Find where the given text appears and provide that cell's center as (X, Y) coordinate. 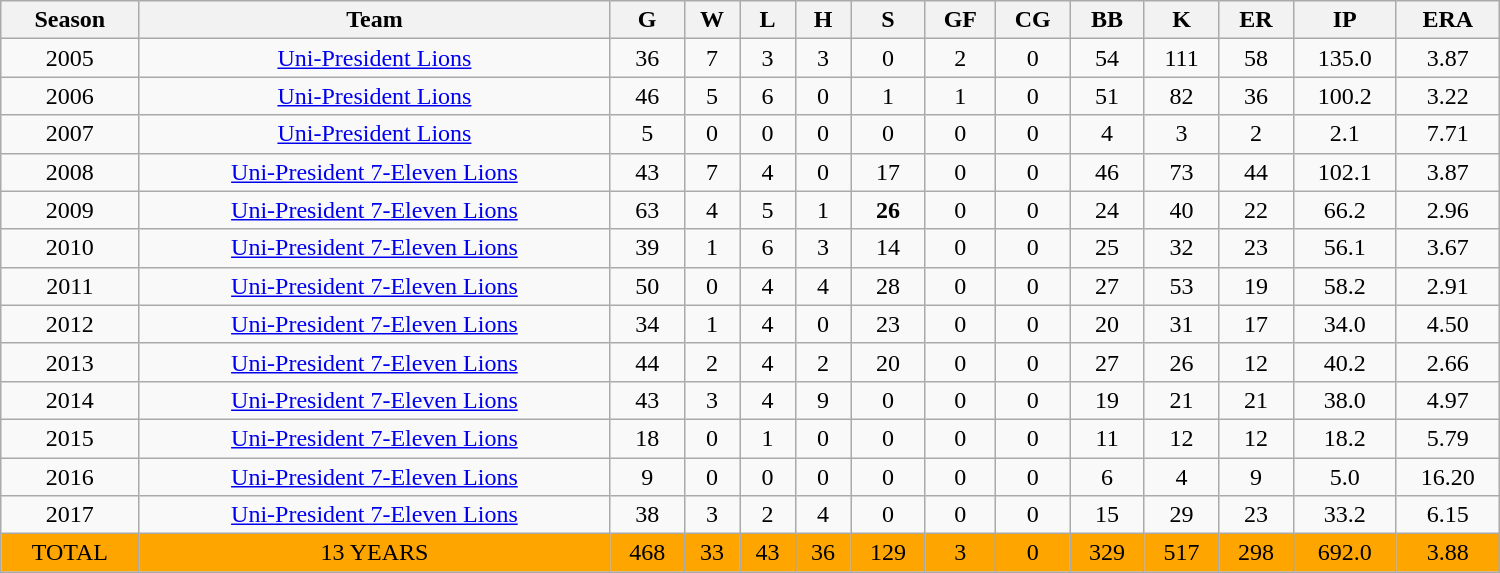
4.50 (1448, 324)
2.96 (1448, 210)
54 (1107, 58)
50 (647, 286)
6.15 (1448, 515)
692.0 (1344, 553)
2015 (70, 438)
40.2 (1344, 362)
5.79 (1448, 438)
2011 (70, 286)
2.91 (1448, 286)
38 (647, 515)
15 (1107, 515)
L (768, 20)
517 (1181, 553)
2.66 (1448, 362)
24 (1107, 210)
34 (647, 324)
329 (1107, 553)
2014 (70, 400)
2016 (70, 477)
22 (1256, 210)
56.1 (1344, 248)
18 (647, 438)
111 (1181, 58)
298 (1256, 553)
2007 (70, 134)
W (712, 20)
18.2 (1344, 438)
38.0 (1344, 400)
2009 (70, 210)
H (822, 20)
ER (1256, 20)
58.2 (1344, 286)
3.67 (1448, 248)
29 (1181, 515)
73 (1181, 172)
100.2 (1344, 96)
Season (70, 20)
G (647, 20)
39 (647, 248)
82 (1181, 96)
51 (1107, 96)
2005 (70, 58)
63 (647, 210)
31 (1181, 324)
58 (1256, 58)
33 (712, 553)
33.2 (1344, 515)
2.1 (1344, 134)
102.1 (1344, 172)
ERA (1448, 20)
16.20 (1448, 477)
K (1181, 20)
7.71 (1448, 134)
13 YEARS (374, 553)
2012 (70, 324)
TOTAL (70, 553)
129 (888, 553)
IP (1344, 20)
135.0 (1344, 58)
3.88 (1448, 553)
2006 (70, 96)
Team (374, 20)
53 (1181, 286)
CG (1032, 20)
66.2 (1344, 210)
14 (888, 248)
28 (888, 286)
GF (960, 20)
34.0 (1344, 324)
2010 (70, 248)
4.97 (1448, 400)
40 (1181, 210)
5.0 (1344, 477)
2017 (70, 515)
S (888, 20)
25 (1107, 248)
11 (1107, 438)
3.22 (1448, 96)
BB (1107, 20)
2008 (70, 172)
32 (1181, 248)
468 (647, 553)
2013 (70, 362)
